Identify which cell holds the provided text, then report its (X, Y) central coordinate. 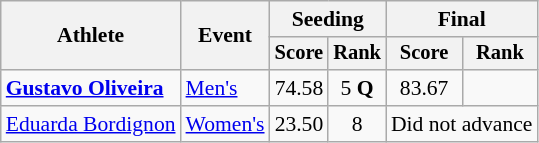
Women's (226, 124)
Gustavo Oliveira (91, 88)
23.50 (300, 124)
Seeding (328, 19)
Athlete (91, 36)
Eduarda Bordignon (91, 124)
74.58 (300, 88)
Men's (226, 88)
Event (226, 36)
Final (462, 19)
83.67 (424, 88)
Did not advance (462, 124)
8 (357, 124)
5 Q (357, 88)
